Pinpoint the cell where the given text exists, returning its (x, y) midpoint coordinate. 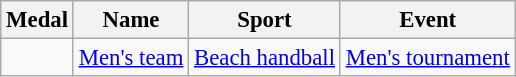
Name (130, 20)
Sport (265, 20)
Event (428, 20)
Men's team (130, 58)
Beach handball (265, 58)
Men's tournament (428, 58)
Medal (38, 20)
